Search for the cell housing the specified text and yield its [x, y] center coordinate. 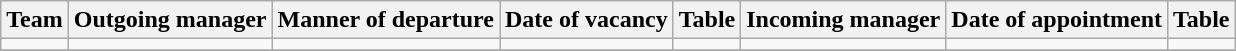
Outgoing manager [170, 20]
Team [35, 20]
Date of vacancy [587, 20]
Date of appointment [1057, 20]
Incoming manager [844, 20]
Manner of departure [386, 20]
